From the cell containing the given text, extract its center point as (X, Y) coordinate. 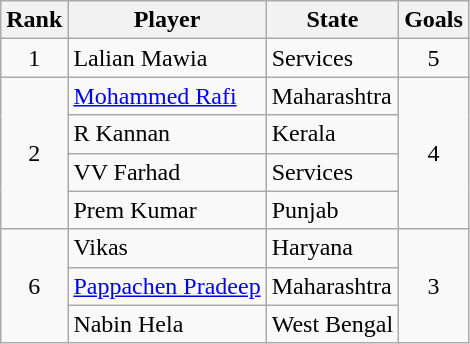
R Kannan (167, 134)
Nabin Hela (167, 324)
Vikas (167, 248)
Kerala (332, 134)
1 (34, 58)
VV Farhad (167, 172)
2 (34, 153)
State (332, 20)
6 (34, 286)
Haryana (332, 248)
Punjab (332, 210)
3 (434, 286)
Player (167, 20)
Lalian Mawia (167, 58)
Prem Kumar (167, 210)
Mohammed Rafi (167, 96)
5 (434, 58)
West Bengal (332, 324)
4 (434, 153)
Pappachen Pradeep (167, 286)
Goals (434, 20)
Rank (34, 20)
